Determine the [x, y] coordinate at the center of the cell enclosing the given text.  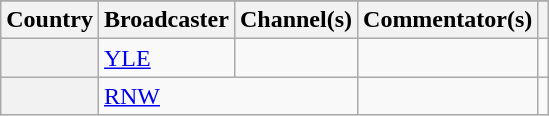
Broadcaster [166, 20]
Commentator(s) [448, 20]
Country [50, 20]
YLE [166, 58]
RNW [228, 96]
Channel(s) [296, 20]
